Scan for the cell matching the given text and deliver its [x, y] coordinate at center. 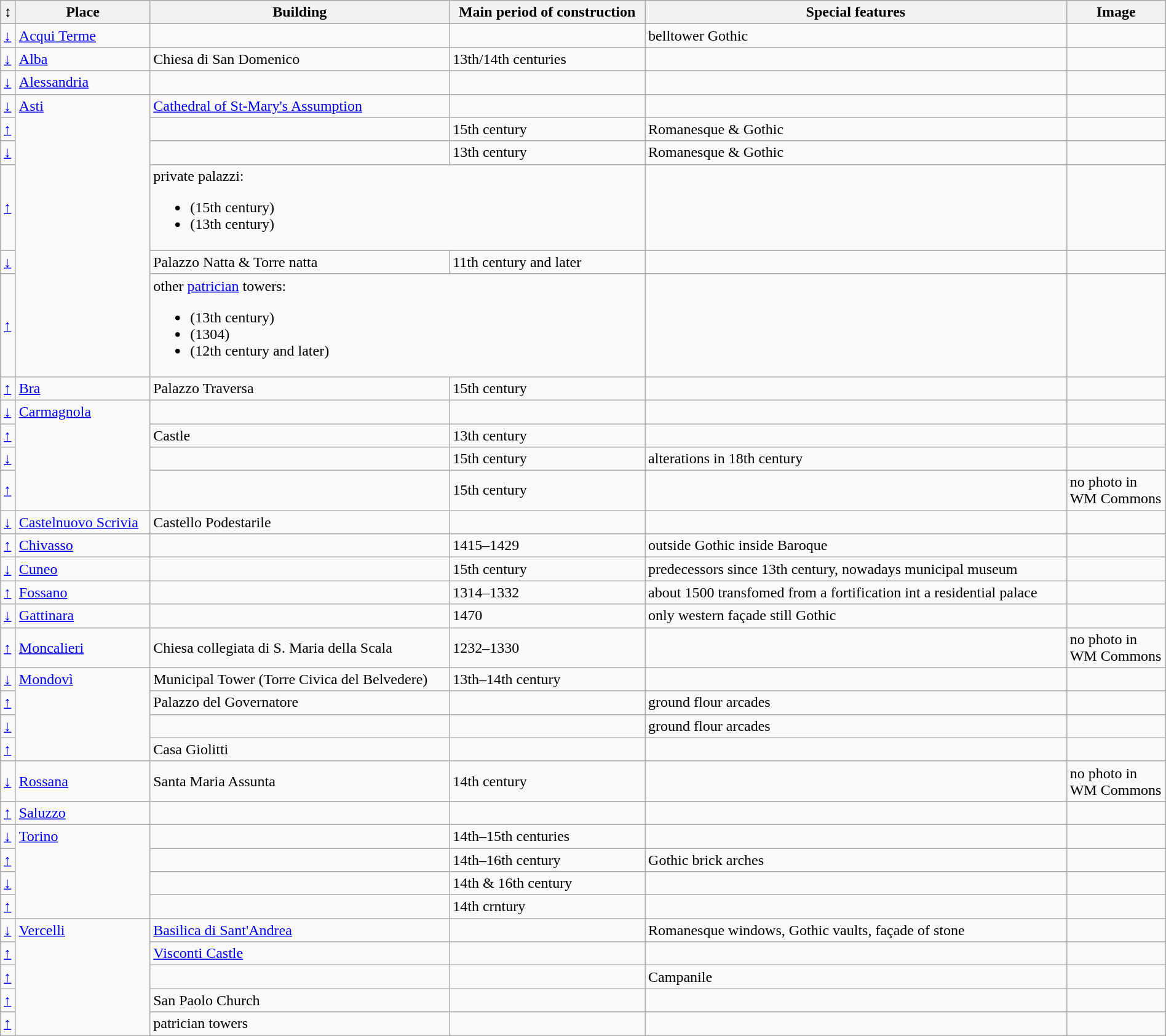
Visconti Castle [300, 954]
Carmagnola [82, 455]
1314–1332 [547, 592]
Asti [82, 235]
Cathedral of St-Mary's Assumption [300, 106]
Castello Podestarile [300, 522]
Romanesque windows, Gothic vaults, façade of stone [856, 930]
Alba [82, 59]
14th–15th centuries [547, 836]
Moncalieri [82, 647]
14th & 16th century [547, 883]
Castelnuovo Scrivia [82, 522]
14th–16th century [547, 859]
Special features [856, 12]
14th century [547, 781]
other patrician towers: (13th century) (1304) (12th century and later) [397, 325]
13th/14th centuries [547, 59]
Castle [300, 435]
Municipal Tower (Torre Civica del Belvedere) [300, 679]
patrician towers [300, 1024]
Casa Giolitti [300, 749]
1232–1330 [547, 647]
Chiesa di San Domenico [300, 59]
Fossano [82, 592]
Rossana [82, 781]
Santa Maria Assunta [300, 781]
San Paolo Church [300, 1000]
Gattinara [82, 616]
Chiesa collegiata di S. Maria della Scala [300, 647]
Main period of construction [547, 12]
Alessandria [82, 82]
Mondovì [82, 714]
Palazzo del Governatore [300, 703]
about 1500 transfomed from a fortification int a residential palace [856, 592]
Palazzo Traversa [300, 388]
Place [82, 12]
1470 [547, 616]
Building [300, 12]
predecessors since 13th century, nowadays municipal museum [856, 569]
Image [1116, 12]
only western façade still Gothic [856, 616]
Campanile [856, 977]
Gothic brick arches [856, 859]
Bra [82, 388]
private palazzi: (15th century) (13th century) [397, 207]
Acqui Terme [82, 36]
1415–1429 [547, 546]
Palazzo Natta & Torre natta [300, 262]
14th crntury [547, 907]
13th–14th century [547, 679]
11th century and later [547, 262]
↕ [9, 12]
Cuneo [82, 569]
Vercelli [82, 977]
outside Gothic inside Baroque [856, 546]
Basilica di Sant'Andrea [300, 930]
belltower Gothic [856, 36]
Saluzzo [82, 813]
Torino [82, 871]
alterations in 18th century [856, 459]
Chivasso [82, 546]
